Pinpoint the cell where the given text exists, returning its (x, y) midpoint coordinate. 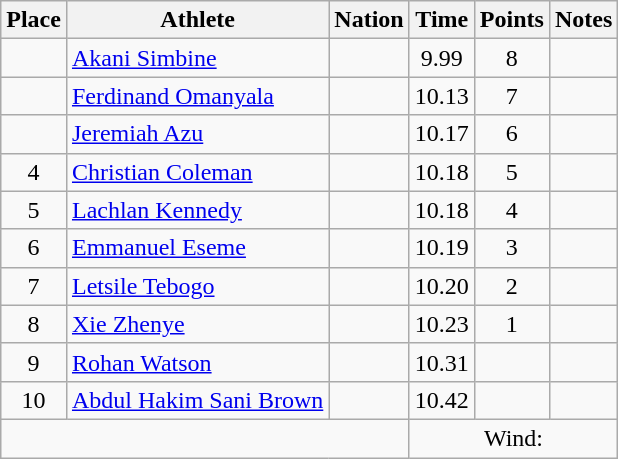
Letsile Tebogo (197, 286)
10.23 (442, 324)
Nation (369, 20)
Xie Zhenye (197, 324)
10 (34, 400)
Jeremiah Azu (197, 134)
Time (442, 20)
9 (34, 362)
Points (512, 20)
Lachlan Kennedy (197, 210)
Rohan Watson (197, 362)
Abdul Hakim Sani Brown (197, 400)
3 (512, 248)
9.99 (442, 58)
1 (512, 324)
Place (34, 20)
10.31 (442, 362)
Emmanuel Eseme (197, 248)
2 (512, 286)
10.19 (442, 248)
Wind: (514, 438)
10.20 (442, 286)
10.42 (442, 400)
Ferdinand Omanyala (197, 96)
Notes (583, 20)
Christian Coleman (197, 172)
Akani Simbine (197, 58)
10.13 (442, 96)
Athlete (197, 20)
10.17 (442, 134)
